Identify which cell holds the provided text, then report its [x, y] central coordinate. 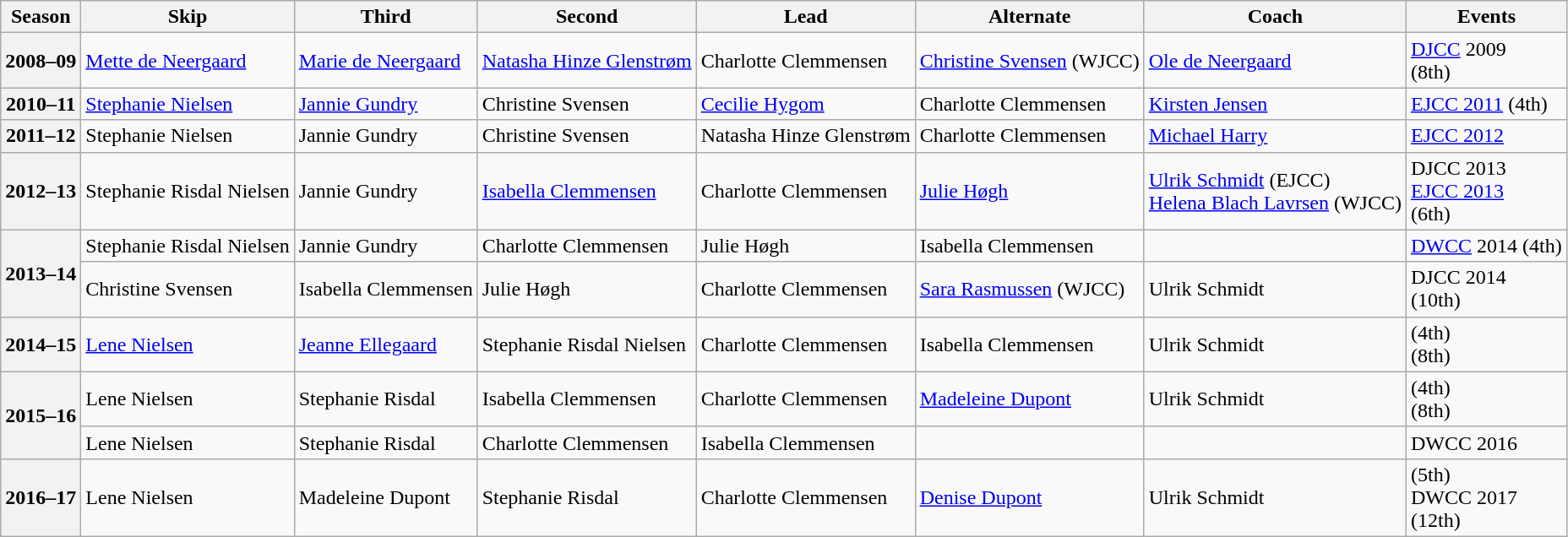
2011–12 [41, 136]
DWCC 2014 (4th) [1486, 246]
Michael Harry [1275, 136]
Skip [188, 17]
Mette de Neergaard [188, 61]
Kirsten Jensen [1275, 104]
Coach [1275, 17]
Events [1486, 17]
Third [385, 17]
Jeanne Ellegaard [385, 344]
Second [586, 17]
Sara Rasmussen (WJCC) [1029, 289]
Lead [806, 17]
2008–09 [41, 61]
2010–11 [41, 104]
Cecilie Hygom [806, 104]
2016–17 [41, 497]
EJCC 2012 [1486, 136]
(5th)DWCC 2017 (12th) [1486, 497]
Denise Dupont [1029, 497]
Marie de Neergaard [385, 61]
EJCC 2011 (4th) [1486, 104]
Christine Svensen (WJCC) [1029, 61]
Ole de Neergaard [1275, 61]
DWCC 2016 [1486, 442]
DJCC 2013 EJCC 2013 (6th) [1486, 191]
2014–15 [41, 344]
Ulrik Schmidt (EJCC)Helena Blach Lavrsen (WJCC) [1275, 191]
DJCC 2009 (8th) [1486, 61]
2015–16 [41, 415]
2013–14 [41, 274]
2012–13 [41, 191]
Alternate [1029, 17]
DJCC 2014 (10th) [1486, 289]
Season [41, 17]
